Provide the (X, Y) coordinate of the cell's center where the given text is located.  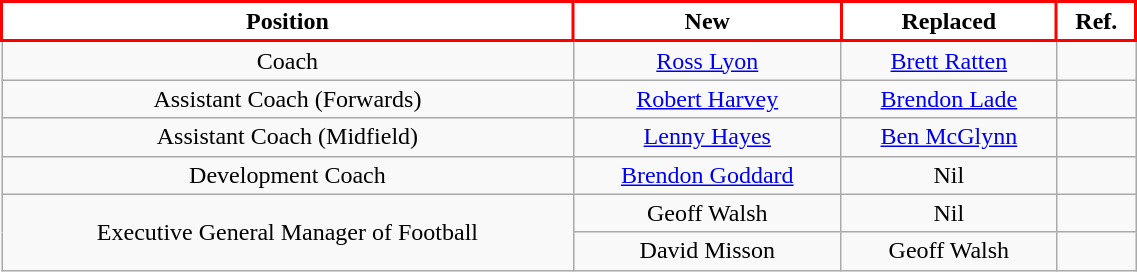
Development Coach (288, 175)
Executive General Manager of Football (288, 232)
Position (288, 22)
New (707, 22)
Coach (288, 60)
Ross Lyon (707, 60)
Brendon Goddard (707, 175)
Lenny Hayes (707, 137)
Ben McGlynn (948, 137)
Replaced (948, 22)
Assistant Coach (Forwards) (288, 99)
Robert Harvey (707, 99)
Brett Ratten (948, 60)
David Misson (707, 251)
Ref. (1097, 22)
Assistant Coach (Midfield) (288, 137)
Brendon Lade (948, 99)
